Output the [X, Y] coordinate of the center of the cell containing the given text.  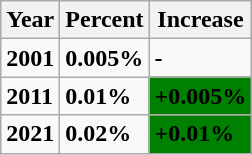
2021 [30, 134]
Percent [104, 20]
0.005% [104, 58]
0.01% [104, 96]
+0.01% [200, 134]
Year [30, 20]
2011 [30, 96]
Increase [200, 20]
0.02% [104, 134]
+0.005% [200, 96]
- [200, 58]
2001 [30, 58]
